Determine the (X, Y) coordinate at the center of the cell enclosing the given text.  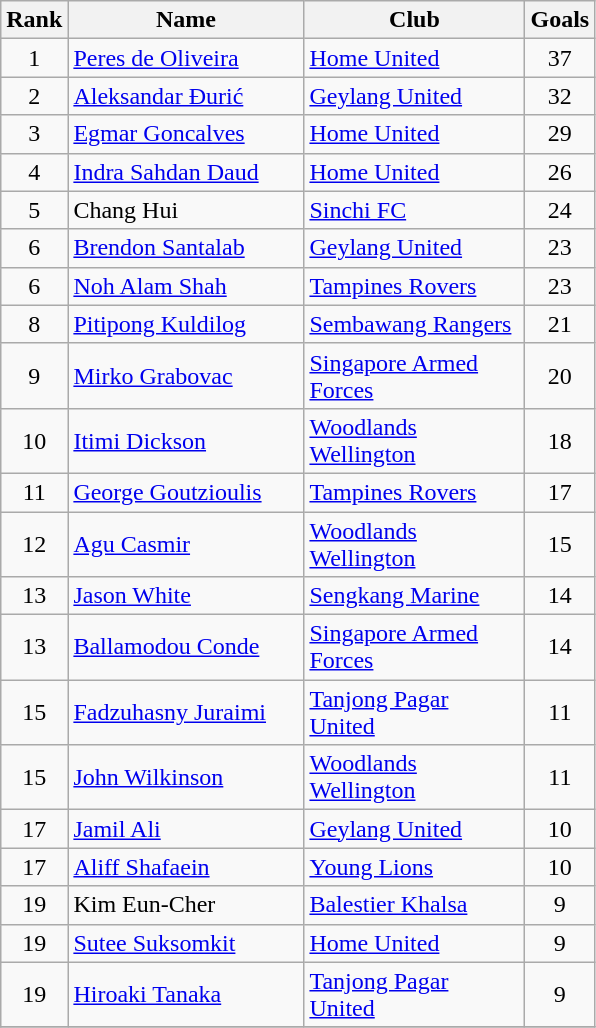
Egmar Goncalves (186, 134)
Club (414, 20)
Jason White (186, 596)
3 (34, 134)
Aliff Shafaein (186, 867)
Agu Casmir (186, 544)
Brendon Santalab (186, 248)
Kim Eun-Cher (186, 905)
Name (186, 20)
Sutee Suksomkit (186, 943)
Sembawang Rangers (414, 324)
Peres de Oliveira (186, 58)
29 (560, 134)
Aleksandar Đurić (186, 96)
4 (34, 172)
24 (560, 210)
2 (34, 96)
Noh Alam Shah (186, 286)
Itimi Dickson (186, 440)
Hiroaki Tanaka (186, 994)
Indra Sahdan Daud (186, 172)
Sinchi FC (414, 210)
Rank (34, 20)
8 (34, 324)
1 (34, 58)
Pitipong Kuldilog (186, 324)
37 (560, 58)
Goals (560, 20)
Balestier Khalsa (414, 905)
John Wilkinson (186, 778)
32 (560, 96)
5 (34, 210)
Ballamodou Conde (186, 648)
12 (34, 544)
18 (560, 440)
26 (560, 172)
Jamil Ali (186, 829)
21 (560, 324)
Mirko Grabovac (186, 376)
George Goutzioulis (186, 492)
Young Lions (414, 867)
Fadzuhasny Juraimi (186, 712)
Chang Hui (186, 210)
Sengkang Marine (414, 596)
20 (560, 376)
